Return the (x, y) coordinate for the center point of the cell that contains the specified text.  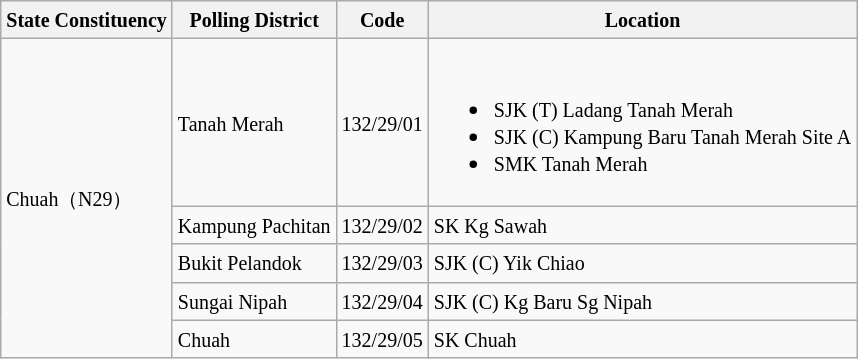
SJK (C) Yik Chiao (642, 263)
Kampung Pachitan (254, 225)
SJK (C) Kg Baru Sg Nipah (642, 301)
Location (642, 20)
132/29/04 (382, 301)
Polling District (254, 20)
132/29/03 (382, 263)
Chuah（N29） (87, 198)
Tanah Merah (254, 122)
SK Chuah (642, 339)
132/29/05 (382, 339)
Code (382, 20)
SK Kg Sawah (642, 225)
132/29/02 (382, 225)
Sungai Nipah (254, 301)
Chuah (254, 339)
Bukit Pelandok (254, 263)
State Constituency (87, 20)
132/29/01 (382, 122)
SJK (T) Ladang Tanah MerahSJK (C) Kampung Baru Tanah Merah Site ASMK Tanah Merah (642, 122)
